Determine the (x, y) coordinate at the center of the cell enclosing the given text.  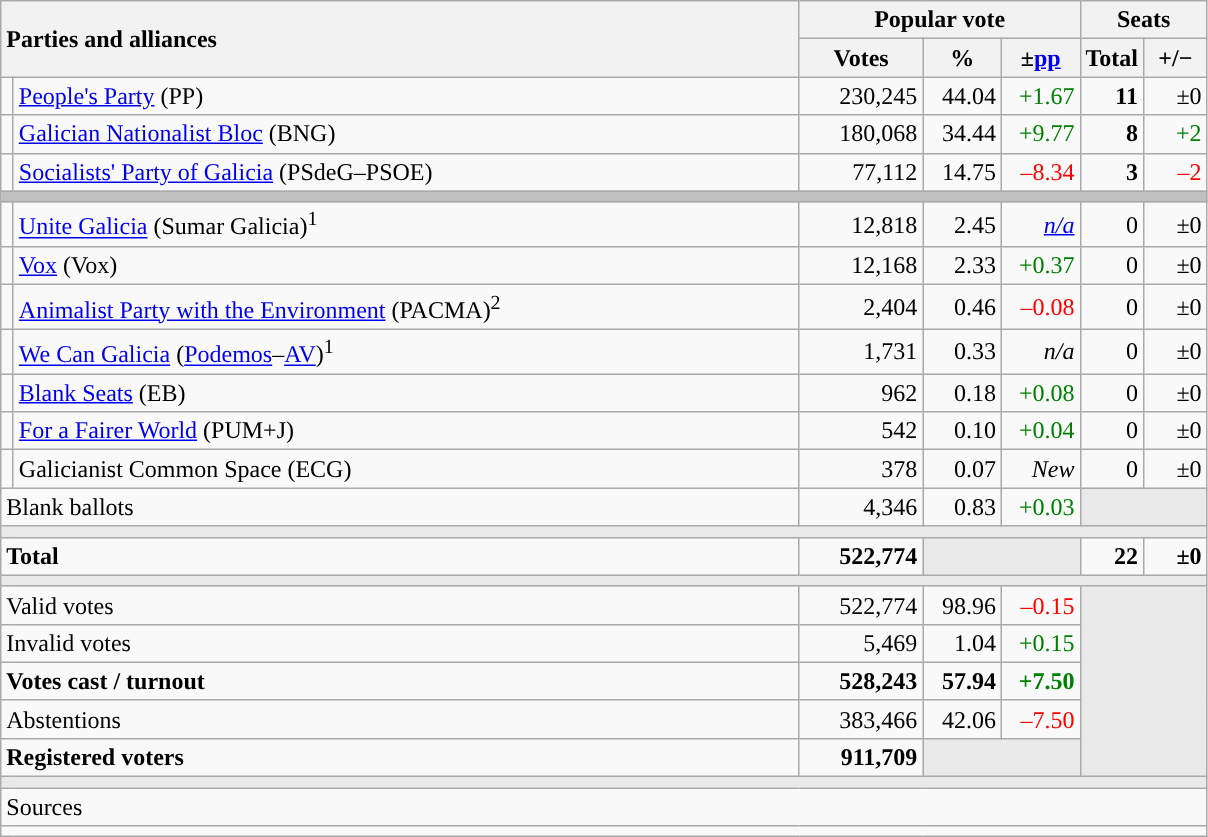
230,245 (861, 96)
0.18 (962, 393)
Blank ballots (400, 507)
57.94 (962, 681)
34.44 (962, 134)
+7.50 (1040, 681)
+0.03 (1040, 507)
2,404 (861, 308)
1,731 (861, 352)
For a Fairer World (PUM+J) (406, 431)
+2 (1176, 134)
Sources (604, 807)
383,466 (861, 719)
14.75 (962, 172)
Votes cast / turnout (400, 681)
+9.77 (1040, 134)
Seats (1144, 20)
% (962, 58)
44.04 (962, 96)
4,346 (861, 507)
98.96 (962, 605)
Votes (861, 58)
+1.67 (1040, 96)
+0.37 (1040, 266)
Unite Galicia (Sumar Galicia)1 (406, 224)
0.10 (962, 431)
±pp (1040, 58)
378 (861, 469)
1.04 (962, 643)
–8.34 (1040, 172)
77,112 (861, 172)
8 (1112, 134)
542 (861, 431)
2.33 (962, 266)
Animalist Party with the Environment (PACMA)2 (406, 308)
5,469 (861, 643)
We Can Galicia (Podemos–AV)1 (406, 352)
–2 (1176, 172)
12,818 (861, 224)
Registered voters (400, 758)
–0.15 (1040, 605)
+/− (1176, 58)
3 (1112, 172)
Galicianist Common Space (ECG) (406, 469)
People's Party (PP) (406, 96)
–0.08 (1040, 308)
–7.50 (1040, 719)
+0.08 (1040, 393)
962 (861, 393)
12,168 (861, 266)
Parties and alliances (400, 39)
New (1040, 469)
528,243 (861, 681)
+0.15 (1040, 643)
+0.04 (1040, 431)
11 (1112, 96)
180,068 (861, 134)
Popular vote (940, 20)
Socialists' Party of Galicia (PSdeG–PSOE) (406, 172)
Invalid votes (400, 643)
Abstentions (400, 719)
911,709 (861, 758)
0.83 (962, 507)
Blank Seats (EB) (406, 393)
0.07 (962, 469)
42.06 (962, 719)
Vox (Vox) (406, 266)
Galician Nationalist Bloc (BNG) (406, 134)
0.46 (962, 308)
0.33 (962, 352)
2.45 (962, 224)
22 (1112, 556)
Valid votes (400, 605)
